Find where the given text appears and provide that cell's center as (X, Y) coordinate. 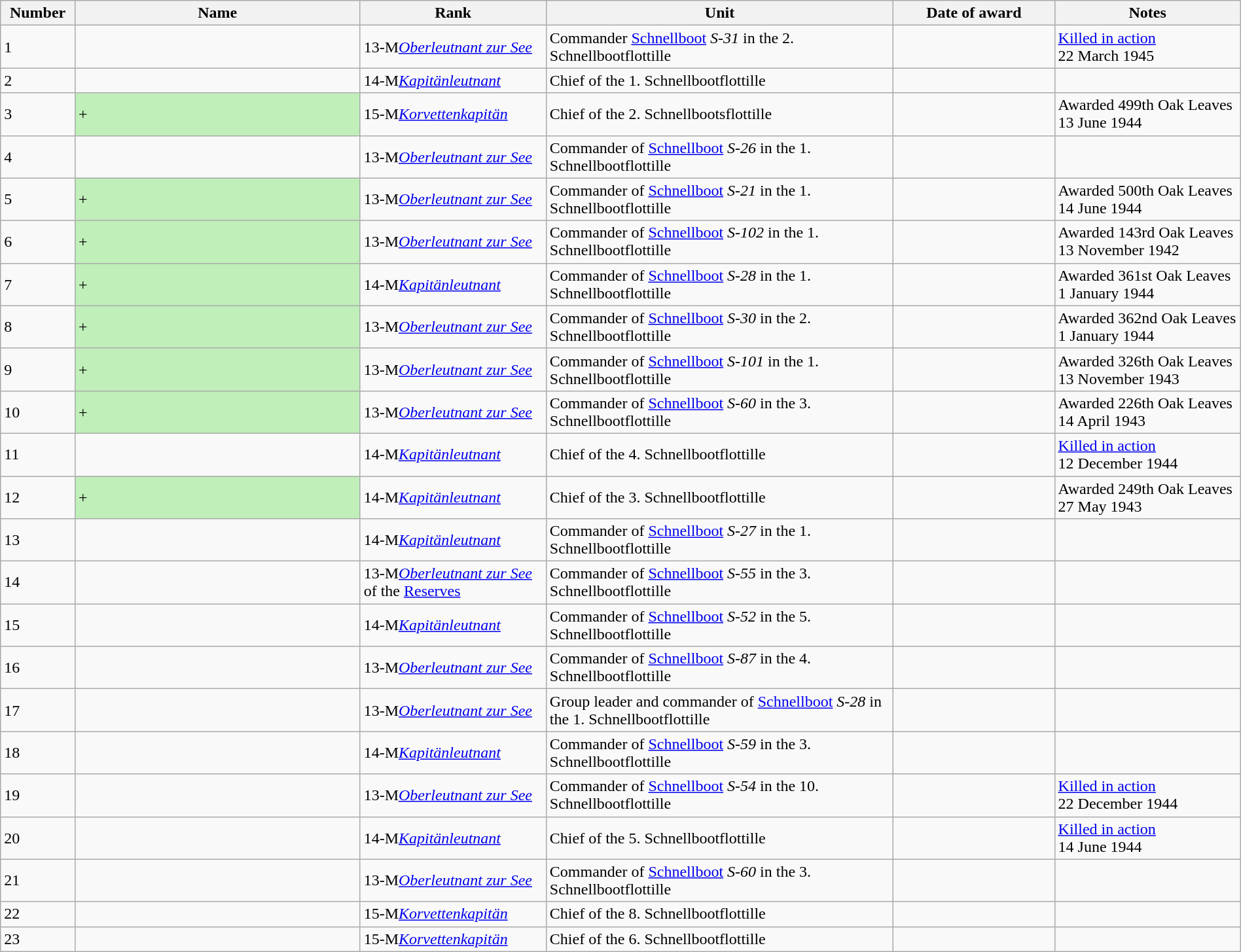
22 (38, 914)
Commander of Schnellboot S-54 in the 10. Schnellbootflottille (719, 796)
Killed in action 14 June 1944 (1147, 837)
Awarded 362nd Oak Leaves 1 January 1944 (1147, 327)
17 (38, 711)
Commander of Schnellboot S-59 in the 3. Schnellbootflottille (719, 752)
8 (38, 327)
Commander of Schnellboot S-26 in the 1. Schnellbootflottille (719, 157)
12 (38, 497)
Date of award (974, 13)
2 (38, 80)
15 (38, 626)
23 (38, 939)
Killed in action 22 March 1945 (1147, 47)
Commander of Schnellboot S-55 in the 3. Schnellbootflottille (719, 582)
Chief of the 1. Schnellbootflottille (719, 80)
Commander of Schnellboot S-52 in the 5. Schnellbootflottille (719, 626)
Rank (453, 13)
Chief of the 3. Schnellbootflottille (719, 497)
Killed in action 12 December 1944 (1147, 454)
Awarded 499th Oak Leaves 13 June 1944 (1147, 114)
19 (38, 796)
Number (38, 13)
Unit (719, 13)
4 (38, 157)
Commander of Schnellboot S-28 in the 1. Schnellbootflottille (719, 284)
Name (217, 13)
Awarded 500th Oak Leaves 14 June 1944 (1147, 199)
11 (38, 454)
16 (38, 667)
5 (38, 199)
Awarded 326th Oak Leaves 13 November 1943 (1147, 369)
Group leader and commander of Schnellboot S-28 in the 1. Schnellbootflottille (719, 711)
Awarded 226th Oak Leaves 14 April 1943 (1147, 412)
Awarded 143rd Oak Leaves 13 November 1942 (1147, 242)
7 (38, 284)
Chief of the 6. Schnellbootflottille (719, 939)
Commander of Schnellboot S-30 in the 2. Schnellbootflottille (719, 327)
1 (38, 47)
13 (38, 540)
Killed in action 22 December 1944 (1147, 796)
Commander Schnellboot S-31 in the 2. Schnellbootflottille (719, 47)
Commander of Schnellboot S-87 in the 4. Schnellbootflottille (719, 667)
3 (38, 114)
Awarded 361st Oak Leaves 1 January 1944 (1147, 284)
21 (38, 881)
18 (38, 752)
9 (38, 369)
Commander of Schnellboot S-102 in the 1. Schnellbootflottille (719, 242)
Chief of the 5. Schnellbootflottille (719, 837)
10 (38, 412)
13-MOberleutnant zur See of the Reserves (453, 582)
20 (38, 837)
Chief of the 2. Schnellbootsflottille (719, 114)
Awarded 249th Oak Leaves 27 May 1943 (1147, 497)
Commander of Schnellboot S-21 in the 1. Schnellbootflottille (719, 199)
Notes (1147, 13)
Chief of the 4. Schnellbootflottille (719, 454)
Commander of Schnellboot S-27 in the 1. Schnellbootflottille (719, 540)
14 (38, 582)
6 (38, 242)
Chief of the 8. Schnellbootflottille (719, 914)
Commander of Schnellboot S-101 in the 1. Schnellbootflottille (719, 369)
